Search for the cell housing the specified text and yield its [x, y] center coordinate. 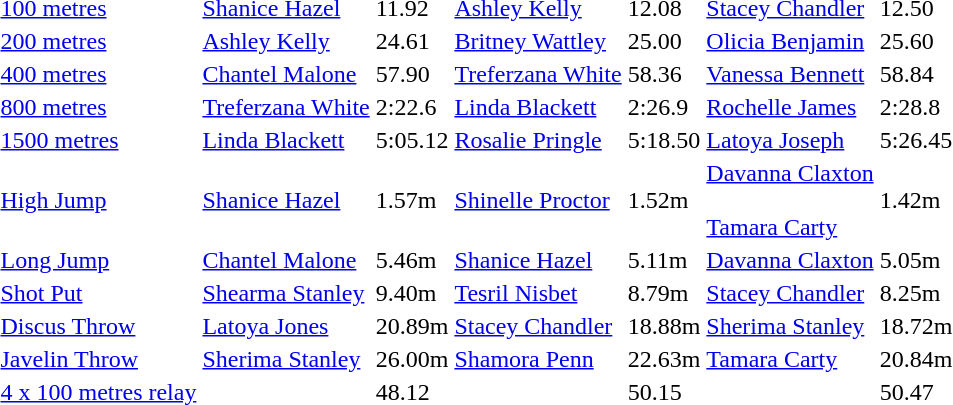
5.46m [412, 260]
Tesril Nisbet [538, 293]
5:18.50 [664, 140]
Davanna Claxton Tamara Carty [790, 200]
24.61 [412, 41]
Shearma Stanley [286, 293]
Vanessa Bennett [790, 74]
Shamora Penn [538, 359]
Ashley Kelly [286, 41]
Rosalie Pringle [538, 140]
Britney Wattley [538, 41]
18.88m [664, 326]
22.63m [664, 359]
Latoya Jones [286, 326]
25.00 [664, 41]
Olicia Benjamin [790, 41]
57.90 [412, 74]
Latoya Joseph [790, 140]
20.89m [412, 326]
8.79m [664, 293]
26.00m [412, 359]
9.40m [412, 293]
Davanna Claxton [790, 260]
5.11m [664, 260]
1.52m [664, 200]
Rochelle James [790, 107]
2:22.6 [412, 107]
Shinelle Proctor [538, 200]
58.36 [664, 74]
Tamara Carty [790, 359]
1.57m [412, 200]
2:26.9 [664, 107]
5:05.12 [412, 140]
